Return the [X, Y] coordinate for the center point of the cell that contains the specified text.  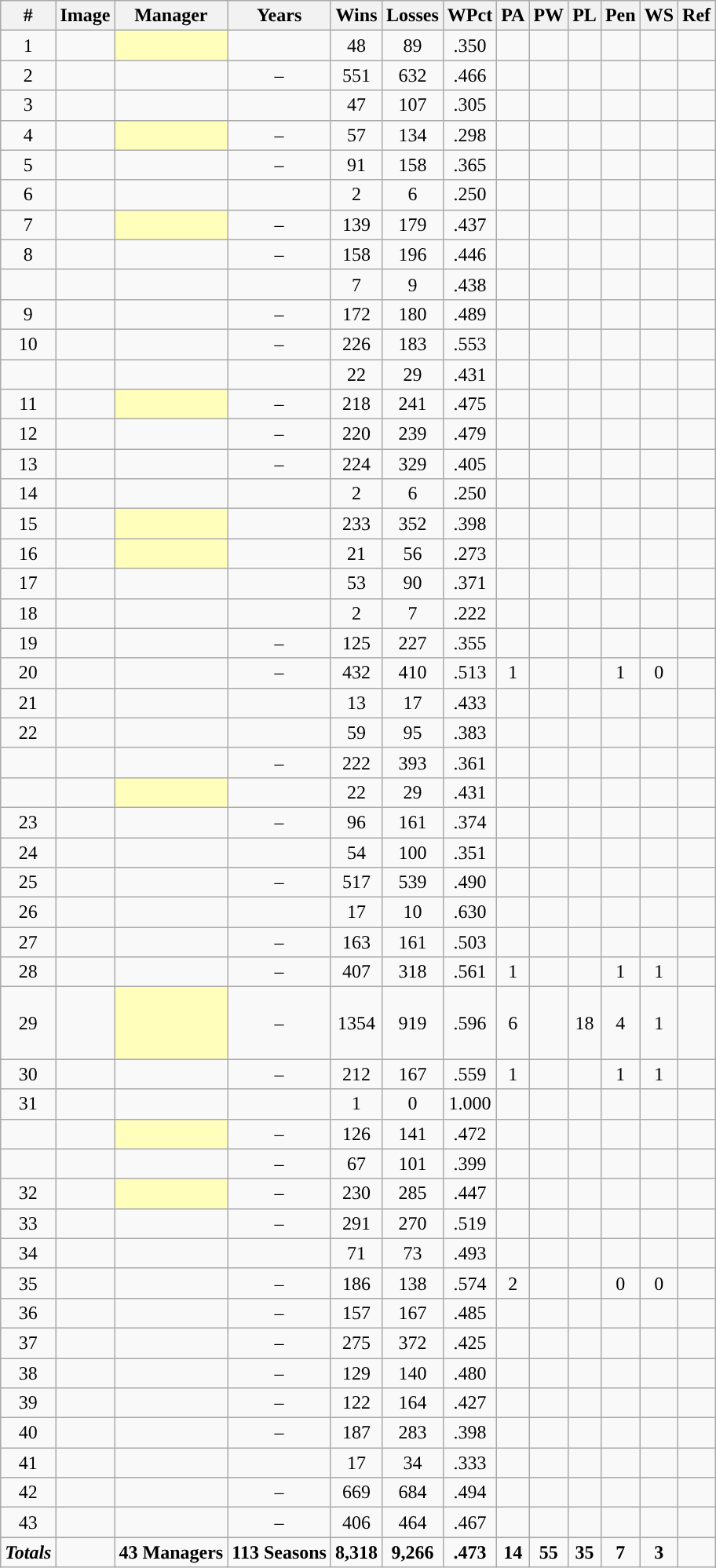
26 [28, 912]
# [28, 16]
186 [356, 1283]
39 [28, 1403]
15 [28, 524]
.466 [469, 75]
464 [413, 1522]
96 [356, 822]
41 [28, 1463]
36 [28, 1313]
.298 [469, 135]
.475 [469, 404]
101 [413, 1164]
684 [413, 1493]
28 [28, 972]
283 [413, 1433]
11 [28, 404]
.480 [469, 1373]
212 [356, 1074]
32 [28, 1193]
23 [28, 822]
285 [413, 1193]
.472 [469, 1134]
37 [28, 1343]
226 [356, 344]
669 [356, 1493]
.596 [469, 1023]
Totals [28, 1552]
239 [413, 434]
8,318 [356, 1552]
Image [85, 16]
Ref [697, 16]
551 [356, 75]
291 [356, 1223]
.561 [469, 972]
230 [356, 1193]
393 [413, 762]
179 [413, 225]
.351 [469, 852]
107 [413, 105]
PL [585, 16]
140 [413, 1373]
372 [413, 1343]
.479 [469, 434]
25 [28, 883]
42 [28, 1493]
125 [356, 643]
Pen [620, 16]
122 [356, 1403]
113 Seasons [279, 1552]
43 [28, 1522]
275 [356, 1343]
89 [413, 46]
.630 [469, 912]
172 [356, 314]
318 [413, 972]
141 [413, 1134]
.473 [469, 1552]
19 [28, 643]
.490 [469, 883]
20 [28, 673]
.503 [469, 942]
73 [413, 1253]
138 [413, 1283]
30 [28, 1074]
241 [413, 404]
224 [356, 464]
12 [28, 434]
632 [413, 75]
139 [356, 225]
.438 [469, 284]
.433 [469, 703]
.333 [469, 1463]
.365 [469, 165]
163 [356, 942]
5 [28, 165]
57 [356, 135]
WPct [469, 16]
.222 [469, 613]
.273 [469, 554]
71 [356, 1253]
270 [413, 1223]
.355 [469, 643]
WS [659, 16]
126 [356, 1134]
31 [28, 1104]
329 [413, 464]
233 [356, 524]
.427 [469, 1403]
134 [413, 135]
16 [28, 554]
129 [356, 1373]
.350 [469, 46]
.494 [469, 1493]
Manager [171, 16]
164 [413, 1403]
410 [413, 673]
187 [356, 1433]
.519 [469, 1223]
352 [413, 524]
.361 [469, 762]
.553 [469, 344]
.371 [469, 583]
Wins [356, 16]
Years [279, 16]
90 [413, 583]
33 [28, 1223]
Losses [413, 16]
27 [28, 942]
.467 [469, 1522]
1.000 [469, 1104]
.383 [469, 733]
8 [28, 254]
180 [413, 314]
.374 [469, 822]
406 [356, 1522]
220 [356, 434]
196 [413, 254]
53 [356, 583]
407 [356, 972]
56 [413, 554]
40 [28, 1433]
48 [356, 46]
539 [413, 883]
67 [356, 1164]
54 [356, 852]
24 [28, 852]
.513 [469, 673]
.447 [469, 1193]
.559 [469, 1074]
218 [356, 404]
.405 [469, 464]
.305 [469, 105]
222 [356, 762]
100 [413, 852]
1354 [356, 1023]
55 [549, 1552]
43 Managers [171, 1552]
38 [28, 1373]
PW [549, 16]
919 [413, 1023]
517 [356, 883]
PA [513, 16]
9,266 [413, 1552]
.446 [469, 254]
47 [356, 105]
59 [356, 733]
.485 [469, 1313]
227 [413, 643]
.574 [469, 1283]
95 [413, 733]
.493 [469, 1253]
.399 [469, 1164]
432 [356, 673]
183 [413, 344]
91 [356, 165]
.489 [469, 314]
.425 [469, 1343]
157 [356, 1313]
.437 [469, 225]
